Extract the (x, y) coordinate from the center of the cell holding the provided text.  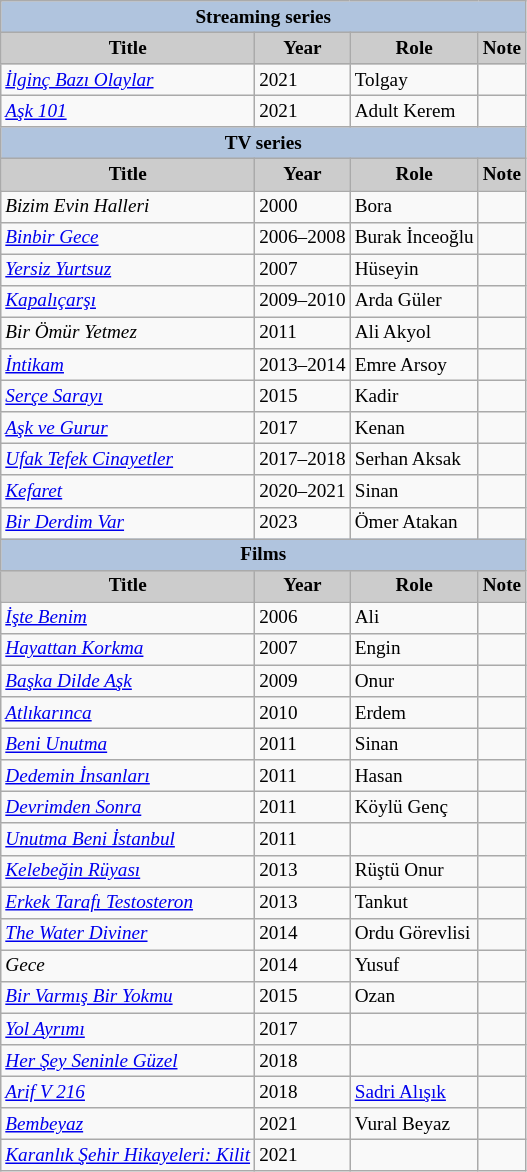
2010 (303, 713)
Serçe Sarayı (128, 396)
2006 (303, 618)
2006–2008 (303, 238)
Engin (414, 649)
Yusuf (414, 966)
2009 (303, 681)
Bir Varmış Bir Yokmu (128, 997)
Tankut (414, 902)
Kefaret (128, 491)
Adult Kerem (414, 111)
Arif V 216 (128, 1092)
Erdem (414, 713)
Hayattan Korkma (128, 649)
Arda Güler (414, 301)
Ali Akyol (414, 333)
Emre Arsoy (414, 365)
Bembeyaz (128, 1124)
2017–2018 (303, 460)
Kenan (414, 428)
Beni Unutma (128, 744)
2009–2010 (303, 301)
Ufak Tefek Cinayetler (128, 460)
Vural Beyaz (414, 1124)
Aşk ve Gurur (128, 428)
İntikam (128, 365)
Tolgay (414, 80)
Bora (414, 206)
Köylü Genç (414, 808)
Başka Dilde Aşk (128, 681)
Karanlık Şehir Hikayeleri: Kilit (128, 1156)
Burak İnceoğlu (414, 238)
The Water Diviner (128, 934)
Ozan (414, 997)
Ordu Görevlisi (414, 934)
Yersiz Yurtsuz (128, 270)
TV series (264, 143)
Dedemin İnsanları (128, 776)
Serhan Aksak (414, 460)
2013–2014 (303, 365)
Atlıkarınca (128, 713)
Films (264, 554)
Hüseyin (414, 270)
Bizim Evin Halleri (128, 206)
Her Şey Seninle Güzel (128, 1061)
Rüştü Onur (414, 871)
Aşk 101 (128, 111)
Yol Ayrımı (128, 1029)
Ömer Atakan (414, 523)
Sadri Alışık (414, 1092)
2020–2021 (303, 491)
Kelebeğin Rüyası (128, 871)
Gece (128, 966)
Onur (414, 681)
Bir Derdim Var (128, 523)
2023 (303, 523)
Devrimden Sonra (128, 808)
2000 (303, 206)
İşte Benim (128, 618)
Hasan (414, 776)
Bir Ömür Yetmez (128, 333)
Unutma Beni İstanbul (128, 839)
Kadir (414, 396)
Ali (414, 618)
İlginç Bazı Olaylar (128, 80)
Kapalıçarşı (128, 301)
Streaming series (264, 17)
Binbir Gece (128, 238)
Erkek Tarafı Testosteron (128, 902)
